For the text-containing cell, return its midpoint in [X, Y] coordinate format. 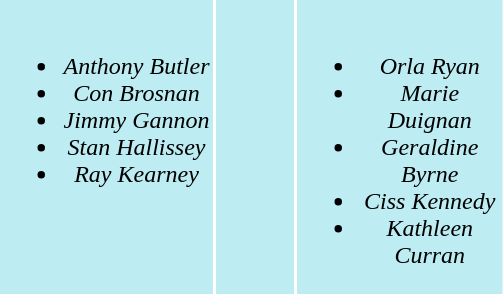
Anthony ButlerCon BrosnanJimmy GannonStan HallisseyRay Kearney [106, 147]
Orla RyanMarie DuignanGeraldine ByrneCiss KennedyKathleen Curran [400, 147]
